Detect which cell encompasses the target text, then output its [x, y] center coordinate. 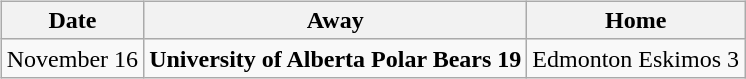
November 16 [72, 58]
Home [636, 20]
Away [336, 20]
University of Alberta Polar Bears 19 [336, 58]
Edmonton Eskimos 3 [636, 58]
Date [72, 20]
